Find where the given text appears and provide that cell's center as (X, Y) coordinate. 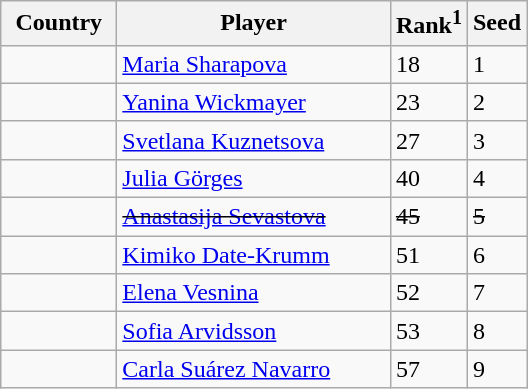
52 (428, 293)
Sofia Arvidsson (254, 331)
51 (428, 255)
53 (428, 331)
5 (496, 217)
7 (496, 293)
45 (428, 217)
4 (496, 178)
Carla Suárez Navarro (254, 369)
Julia Görges (254, 178)
57 (428, 369)
Svetlana Kuznetsova (254, 140)
Kimiko Date-Krumm (254, 255)
Yanina Wickmayer (254, 102)
6 (496, 255)
Elena Vesnina (254, 293)
Country (59, 24)
Anastasija Sevastova (254, 217)
Seed (496, 24)
9 (496, 369)
27 (428, 140)
40 (428, 178)
Rank1 (428, 24)
8 (496, 331)
2 (496, 102)
3 (496, 140)
1 (496, 64)
23 (428, 102)
18 (428, 64)
Maria Sharapova (254, 64)
Player (254, 24)
